For the text-containing cell, return its midpoint in [x, y] coordinate format. 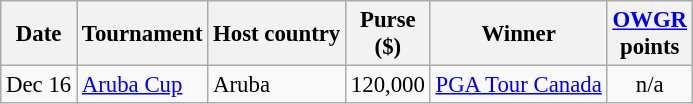
Aruba [277, 85]
Aruba Cup [142, 85]
OWGRpoints [650, 34]
PGA Tour Canada [518, 85]
Dec 16 [39, 85]
Winner [518, 34]
Host country [277, 34]
n/a [650, 85]
Date [39, 34]
Tournament [142, 34]
Purse($) [388, 34]
120,000 [388, 85]
